Pinpoint the cell where the given text exists, returning its [X, Y] midpoint coordinate. 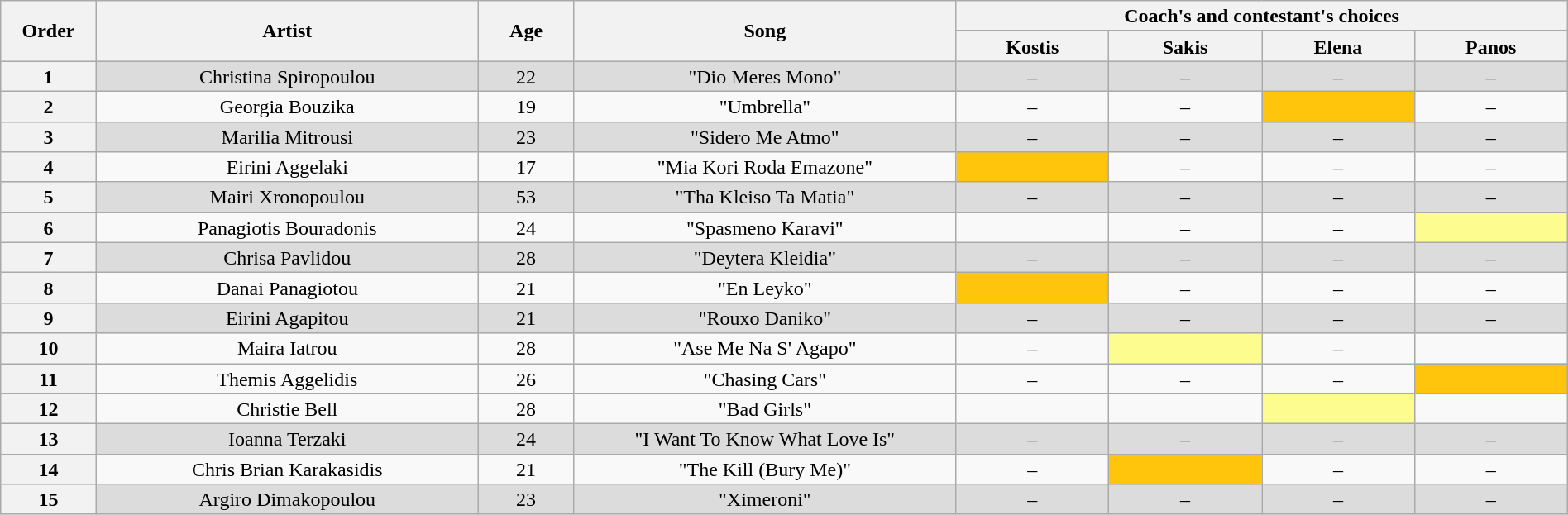
22 [526, 76]
9 [49, 317]
12 [49, 408]
14 [49, 470]
"Ase Me Na S' Agapo" [765, 349]
Christie Bell [287, 408]
Sakis [1186, 46]
11 [49, 379]
Eirini Aggelaki [287, 167]
Panos [1490, 46]
Christina Spiropoulou [287, 76]
"Bad Girls" [765, 408]
26 [526, 379]
13 [49, 440]
8 [49, 288]
"Ximeroni" [765, 499]
19 [526, 106]
3 [49, 137]
Coach's and contestant's choices [1262, 17]
Georgia Bouzika [287, 106]
2 [49, 106]
Chris Brian Karakasidis [287, 470]
17 [526, 167]
53 [526, 197]
Marilia Mitrousi [287, 137]
Song [765, 31]
"Umbrella" [765, 106]
"Spasmeno Karavi" [765, 228]
"Rouxo Daniko" [765, 317]
Age [526, 31]
Maira Iatrou [287, 349]
"Mia Kori Roda Emazone" [765, 167]
Artist [287, 31]
Eirini Agapitou [287, 317]
7 [49, 258]
"I Want To Know What Love Is" [765, 440]
"Sidero Me Atmo" [765, 137]
6 [49, 228]
"The Kill (Bury Me)" [765, 470]
Argiro Dimakopoulou [287, 499]
5 [49, 197]
"Deytera Kleidia" [765, 258]
"En Leyko" [765, 288]
15 [49, 499]
Kostis [1032, 46]
Danai Panagiotou [287, 288]
Ioanna Terzaki [287, 440]
"Dio Meres Mono" [765, 76]
10 [49, 349]
Elena [1338, 46]
4 [49, 167]
Mairi Xronopoulou [287, 197]
Order [49, 31]
"Chasing Cars" [765, 379]
"Tha Kleiso Ta Matia" [765, 197]
1 [49, 76]
Themis Aggelidis [287, 379]
Chrisa Pavlidou [287, 258]
Panagiotis Bouradonis [287, 228]
